Provide the [X, Y] coordinate of the cell's center where the given text is located.  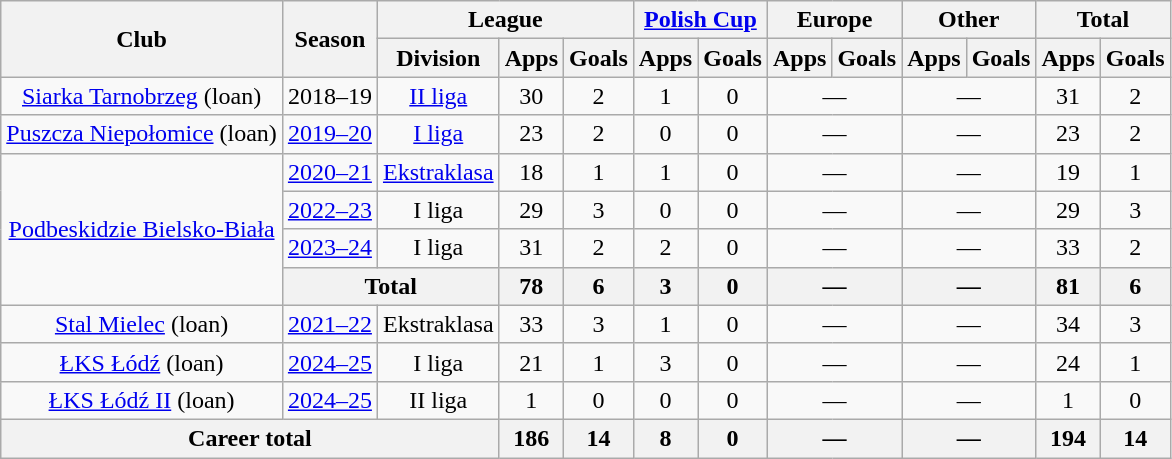
Career total [250, 438]
Podbeskidzie Bielsko-Biała [142, 229]
81 [1068, 286]
2023–24 [330, 248]
Stal Mielec (loan) [142, 324]
2018–19 [330, 96]
2020–21 [330, 172]
2019–20 [330, 134]
19 [1068, 172]
Division [438, 58]
Season [330, 39]
ŁKS Łódź (loan) [142, 362]
2022–23 [330, 210]
8 [665, 438]
ŁKS Łódź II (loan) [142, 400]
21 [531, 362]
Other [969, 20]
24 [1068, 362]
30 [531, 96]
Polish Cup [700, 20]
186 [531, 438]
18 [531, 172]
2021–22 [330, 324]
78 [531, 286]
194 [1068, 438]
34 [1068, 324]
League [505, 20]
Puszcza Niepołomice (loan) [142, 134]
Club [142, 39]
Siarka Tarnobrzeg (loan) [142, 96]
Europe [834, 20]
